For the text-containing cell, return its midpoint in (X, Y) coordinate format. 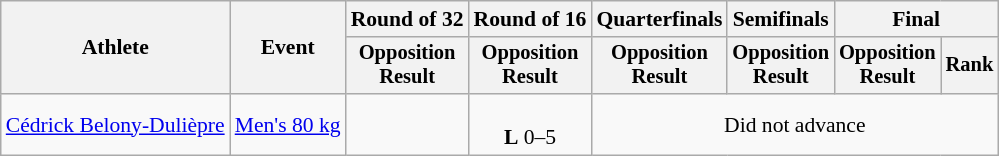
Quarterfinals (659, 19)
Athlete (116, 48)
Did not advance (794, 124)
Men's 80 kg (288, 124)
Rank (970, 66)
Round of 16 (530, 19)
Event (288, 48)
Cédrick Belony-Dulièpre (116, 124)
Semifinals (780, 19)
Final (916, 19)
Round of 32 (408, 19)
L 0–5 (530, 124)
